Locate the cell with the specified text and output its (x, y) center coordinate. 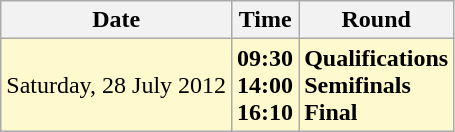
QualificationsSemifinalsFinal (376, 85)
Time (266, 20)
Date (116, 20)
Saturday, 28 July 2012 (116, 85)
Round (376, 20)
09:3014:0016:10 (266, 85)
